Locate the cell with the specified text and output its [X, Y] center coordinate. 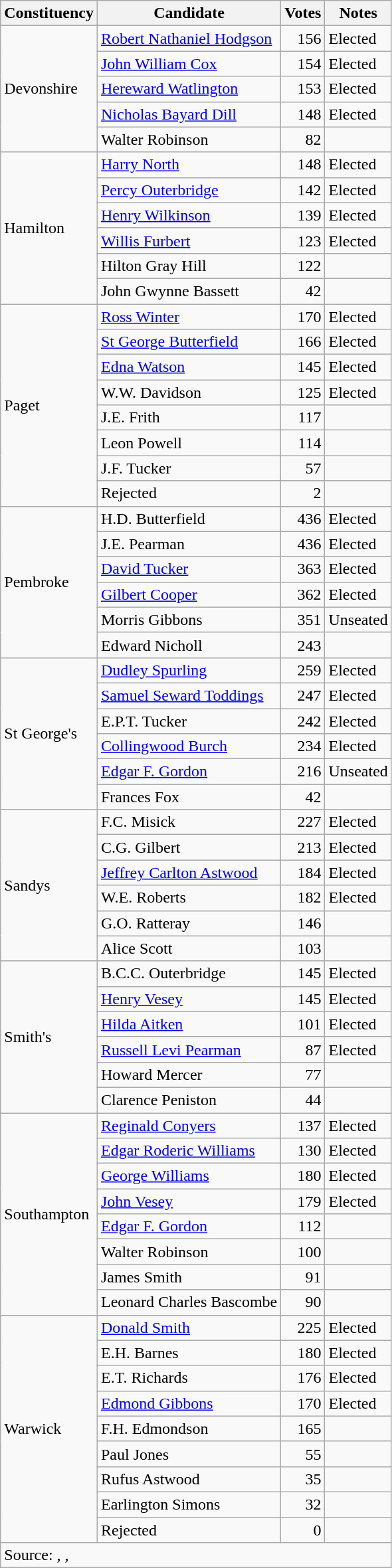
Ross Winter [189, 317]
142 [303, 190]
Donald Smith [189, 1328]
Edward Nicholl [189, 645]
Collingwood Burch [189, 746]
351 [303, 620]
Edna Watson [189, 367]
234 [303, 746]
242 [303, 721]
114 [303, 443]
B.C.C. Outerbridge [189, 974]
George Williams [189, 1176]
Reginald Conyers [189, 1126]
103 [303, 948]
F.H. Edmondson [189, 1429]
363 [303, 569]
153 [303, 89]
123 [303, 240]
Notes [358, 13]
165 [303, 1429]
Constituency [49, 13]
W.W. Davidson [189, 392]
87 [303, 1049]
Henry Vesey [189, 999]
Russell Levi Pearman [189, 1049]
Source: , , [197, 1555]
117 [303, 418]
362 [303, 594]
Earlington Simons [189, 1504]
137 [303, 1126]
H.D. Butterfield [189, 519]
57 [303, 468]
Harry North [189, 165]
Frances Fox [189, 797]
Howard Mercer [189, 1075]
Percy Outerbridge [189, 190]
Hereward Watlington [189, 89]
243 [303, 645]
Edmond Gibbons [189, 1403]
J.E. Frith [189, 418]
101 [303, 1024]
35 [303, 1479]
Edgar Roderic Williams [189, 1151]
J.E. Pearman [189, 544]
125 [303, 392]
St George Butterfield [189, 342]
225 [303, 1328]
David Tucker [189, 569]
Pembroke [49, 582]
184 [303, 873]
166 [303, 342]
Alice Scott [189, 948]
John William Cox [189, 64]
216 [303, 772]
44 [303, 1100]
C.G. Gilbert [189, 847]
154 [303, 64]
Sandys [49, 885]
St George's [49, 733]
32 [303, 1504]
Willis Furbert [189, 240]
Hamilton [49, 228]
182 [303, 898]
Hilton Gray Hill [189, 266]
176 [303, 1378]
Samuel Seward Toddings [189, 695]
Paul Jones [189, 1454]
Henry Wilkinson [189, 215]
112 [303, 1227]
122 [303, 266]
2 [303, 493]
Southampton [49, 1214]
139 [303, 215]
John Vesey [189, 1201]
E.P.T. Tucker [189, 721]
Smith's [49, 1037]
82 [303, 139]
F.C. Misick [189, 822]
Rufus Astwood [189, 1479]
Robert Nathaniel Hodgson [189, 39]
Clarence Peniston [189, 1100]
Jeffrey Carlton Astwood [189, 873]
55 [303, 1454]
90 [303, 1302]
John Gwynne Bassett [189, 291]
179 [303, 1201]
Dudley Spurling [189, 670]
James Smith [189, 1277]
259 [303, 670]
E.T. Richards [189, 1378]
J.F. Tucker [189, 468]
W.E. Roberts [189, 898]
Paget [49, 405]
Leonard Charles Bascombe [189, 1302]
Morris Gibbons [189, 620]
Gilbert Cooper [189, 594]
91 [303, 1277]
130 [303, 1151]
Leon Powell [189, 443]
213 [303, 847]
146 [303, 923]
Devonshire [49, 89]
0 [303, 1529]
156 [303, 39]
247 [303, 695]
E.H. Barnes [189, 1353]
Nicholas Bayard Dill [189, 114]
100 [303, 1252]
77 [303, 1075]
227 [303, 822]
Votes [303, 13]
Hilda Aitken [189, 1024]
Candidate [189, 13]
Warwick [49, 1429]
G.O. Ratteray [189, 923]
